Determine the (x, y) coordinate at the center of the cell enclosing the given text.  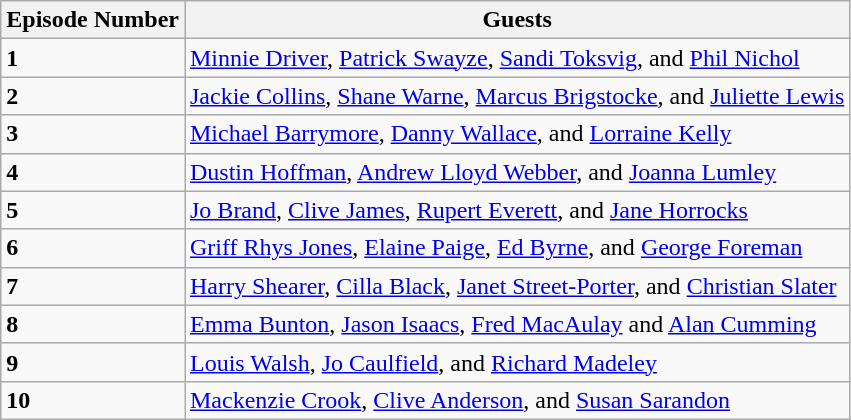
8 (93, 324)
Episode Number (93, 20)
1 (93, 58)
Louis Walsh, Jo Caulfield, and Richard Madeley (516, 362)
Griff Rhys Jones, Elaine Paige, Ed Byrne, and George Foreman (516, 248)
Michael Barrymore, Danny Wallace, and Lorraine Kelly (516, 134)
Dustin Hoffman, Andrew Lloyd Webber, and Joanna Lumley (516, 172)
3 (93, 134)
4 (93, 172)
Jackie Collins, Shane Warne, Marcus Brigstocke, and Juliette Lewis (516, 96)
Minnie Driver, Patrick Swayze, Sandi Toksvig, and Phil Nichol (516, 58)
2 (93, 96)
Guests (516, 20)
Mackenzie Crook, Clive Anderson, and Susan Sarandon (516, 400)
Harry Shearer, Cilla Black, Janet Street-Porter, and Christian Slater (516, 286)
10 (93, 400)
Emma Bunton, Jason Isaacs, Fred MacAulay and Alan Cumming (516, 324)
6 (93, 248)
7 (93, 286)
9 (93, 362)
Jo Brand, Clive James, Rupert Everett, and Jane Horrocks (516, 210)
5 (93, 210)
